Determine the (X, Y) coordinate at the center of the cell enclosing the given text.  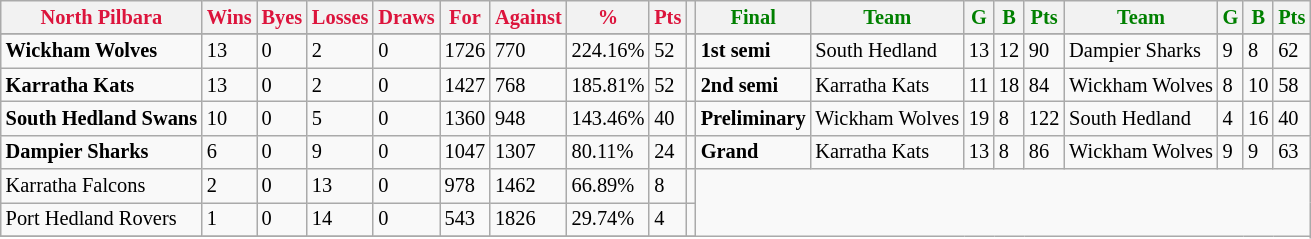
Against (528, 17)
1427 (465, 85)
Byes (282, 17)
16 (1258, 118)
14 (340, 219)
58 (1292, 85)
Final (754, 17)
2nd semi (754, 85)
Port Hedland Rovers (102, 219)
1st semi (754, 51)
143.46% (608, 118)
11 (979, 85)
19 (979, 118)
1726 (465, 51)
1462 (528, 186)
North Pilbara (102, 17)
185.81% (608, 85)
18 (1009, 85)
66.89% (608, 186)
84 (1044, 85)
Karratha Falcons (102, 186)
29.74% (608, 219)
5 (340, 118)
62 (1292, 51)
For (465, 17)
80.11% (608, 152)
86 (1044, 152)
1047 (465, 152)
Wins (230, 17)
90 (1044, 51)
Losses (340, 17)
543 (465, 219)
24 (668, 152)
978 (465, 186)
1826 (528, 219)
122 (1044, 118)
1 (230, 219)
Grand (754, 152)
Draws (406, 17)
South Hedland Swans (102, 118)
948 (528, 118)
1307 (528, 152)
% (608, 17)
12 (1009, 51)
1360 (465, 118)
Preliminary (754, 118)
224.16% (608, 51)
63 (1292, 152)
770 (528, 51)
768 (528, 85)
6 (230, 152)
